Locate the cell with the specified text and output its (X, Y) center coordinate. 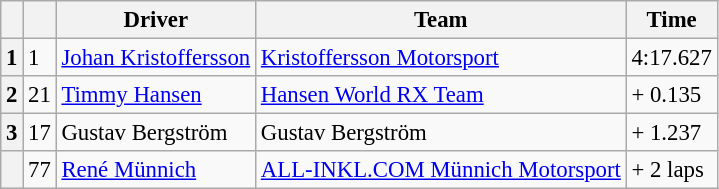
3 (12, 133)
21 (40, 95)
Kristoffersson Motorsport (440, 58)
René Münnich (156, 170)
17 (40, 133)
+ 2 laps (672, 170)
Timmy Hansen (156, 95)
Driver (156, 20)
2 (12, 95)
Time (672, 20)
Team (440, 20)
+ 1.237 (672, 133)
4:17.627 (672, 58)
+ 0.135 (672, 95)
Johan Kristoffersson (156, 58)
ALL-INKL.COM Münnich Motorsport (440, 170)
77 (40, 170)
Hansen World RX Team (440, 95)
